Determine the [x, y] coordinate at the center of the cell enclosing the given text.  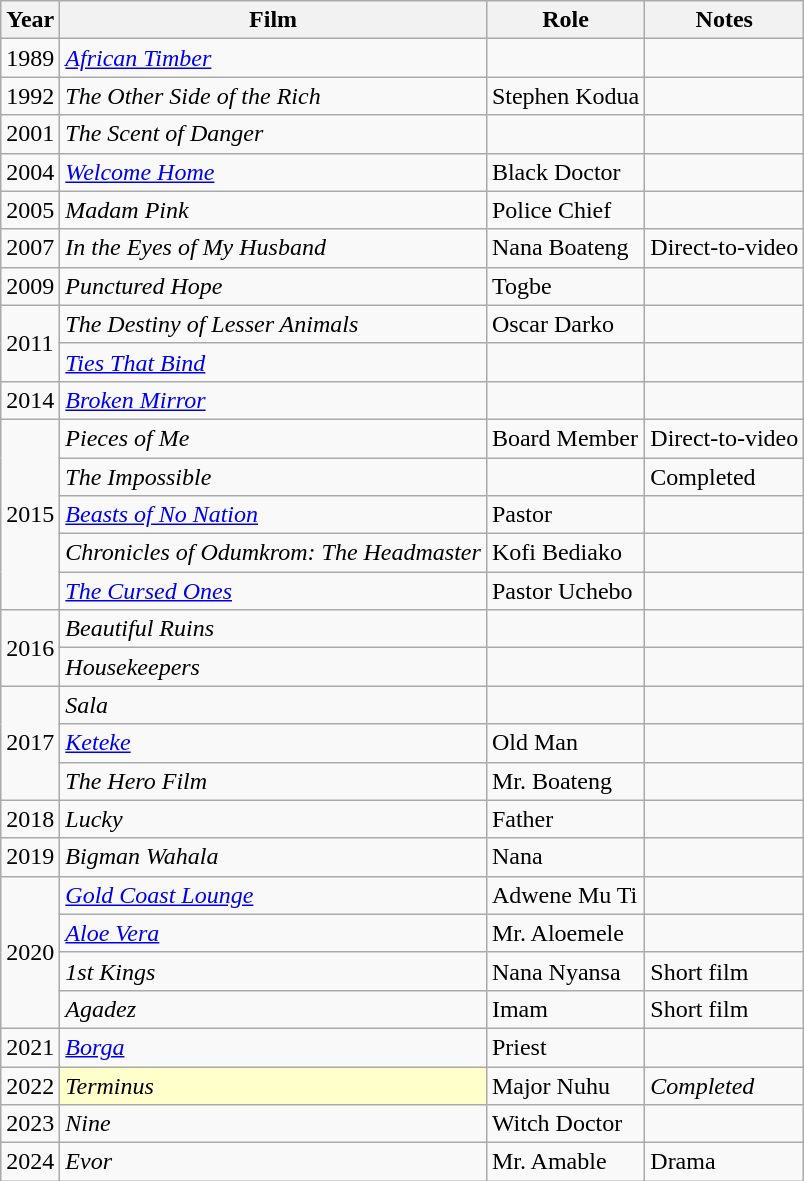
Ties That Bind [274, 362]
Punctured Hope [274, 286]
2024 [30, 1162]
Beautiful Ruins [274, 629]
Pieces of Me [274, 438]
Chronicles of Odumkrom: The Headmaster [274, 553]
Aloe Vera [274, 933]
2019 [30, 857]
2015 [30, 514]
2004 [30, 172]
Nine [274, 1124]
Stephen Kodua [565, 96]
Film [274, 20]
Housekeepers [274, 667]
Year [30, 20]
Terminus [274, 1085]
2007 [30, 248]
2005 [30, 210]
1989 [30, 58]
Sala [274, 705]
Mr. Amable [565, 1162]
Welcome Home [274, 172]
Lucky [274, 819]
Gold Coast Lounge [274, 895]
Oscar Darko [565, 324]
Mr. Boateng [565, 781]
The Hero Film [274, 781]
2001 [30, 134]
Police Chief [565, 210]
2018 [30, 819]
Notes [724, 20]
The Scent of Danger [274, 134]
Adwene Mu Ti [565, 895]
2009 [30, 286]
Togbe [565, 286]
The Cursed Ones [274, 591]
Keteke [274, 743]
2023 [30, 1124]
2014 [30, 400]
2011 [30, 343]
Father [565, 819]
2020 [30, 952]
Pastor [565, 515]
Kofi Bediako [565, 553]
The Impossible [274, 477]
Major Nuhu [565, 1085]
2021 [30, 1047]
Nana Nyansa [565, 971]
Role [565, 20]
The Other Side of the Rich [274, 96]
Nana [565, 857]
1st Kings [274, 971]
Witch Doctor [565, 1124]
Black Doctor [565, 172]
Drama [724, 1162]
In the Eyes of My Husband [274, 248]
Mr. Aloemele [565, 933]
1992 [30, 96]
Old Man [565, 743]
2022 [30, 1085]
Broken Mirror [274, 400]
2016 [30, 648]
Board Member [565, 438]
Priest [565, 1047]
Madam Pink [274, 210]
Agadez [274, 1009]
Pastor Uchebo [565, 591]
Borga [274, 1047]
Beasts of No Nation [274, 515]
Bigman Wahala [274, 857]
Imam [565, 1009]
African Timber [274, 58]
Evor [274, 1162]
2017 [30, 743]
The Destiny of Lesser Animals [274, 324]
Nana Boateng [565, 248]
